Scan for the cell matching the given text and deliver its [X, Y] coordinate at center. 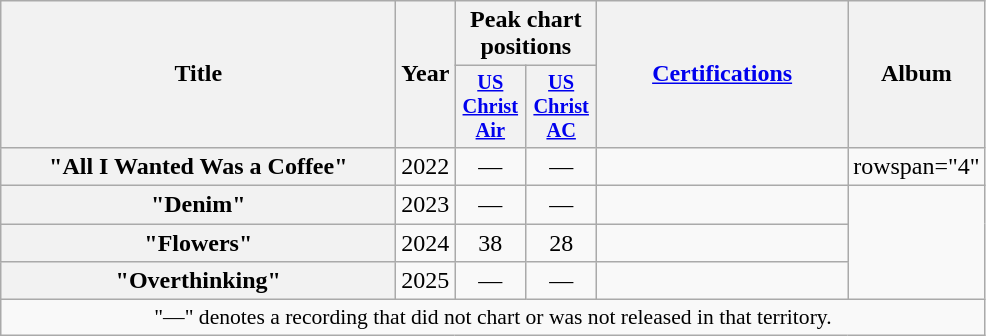
2025 [426, 281]
"All I Wanted Was a Coffee" [198, 166]
Peak chart positions [526, 34]
USChristAC [562, 107]
"Denim" [198, 205]
28 [562, 243]
2024 [426, 243]
38 [490, 243]
rowspan="4" [917, 166]
"Flowers" [198, 243]
Certifications [722, 74]
USChristAir [490, 107]
Album [917, 74]
2023 [426, 205]
"Overthinking" [198, 281]
2022 [426, 166]
"—" denotes a recording that did not chart or was not released in that territory. [493, 318]
Title [198, 74]
Year [426, 74]
